For the text-containing cell, return its midpoint in (X, Y) coordinate format. 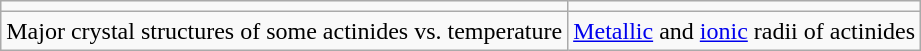
Major crystal structures of some actinides vs. temperature (284, 31)
Metallic and ionic radii of actinides (744, 31)
